Locate the cell with the specified text and output its (x, y) center coordinate. 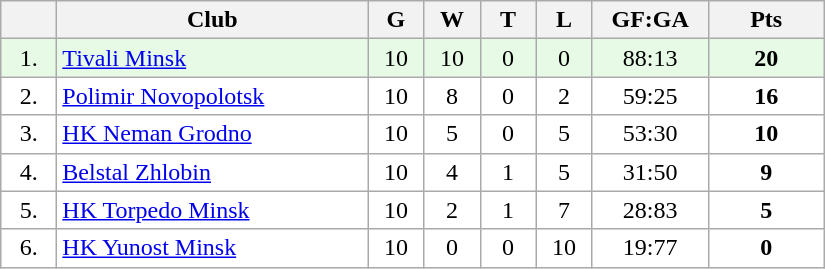
T (508, 20)
53:30 (650, 134)
31:50 (650, 172)
4 (452, 172)
Polimir Novopolotsk (212, 96)
19:77 (650, 248)
Belstal Zhlobin (212, 172)
28:83 (650, 210)
Pts (766, 20)
5. (29, 210)
8 (452, 96)
9 (766, 172)
L (564, 20)
3. (29, 134)
20 (766, 58)
4. (29, 172)
16 (766, 96)
HK Neman Grodno (212, 134)
G (396, 20)
7 (564, 210)
59:25 (650, 96)
W (452, 20)
1. (29, 58)
2. (29, 96)
Club (212, 20)
HK Torpedo Minsk (212, 210)
Tivali Minsk (212, 58)
GF:GA (650, 20)
6. (29, 248)
HK Yunost Minsk (212, 248)
88:13 (650, 58)
